Output the [X, Y] coordinate of the center of the cell containing the given text.  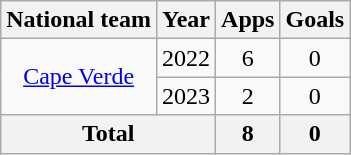
Apps [248, 20]
2 [248, 96]
2022 [186, 58]
Total [108, 134]
8 [248, 134]
6 [248, 58]
Cape Verde [79, 77]
Goals [315, 20]
National team [79, 20]
2023 [186, 96]
Year [186, 20]
